Determine the [X, Y] coordinate at the center of the cell enclosing the given text.  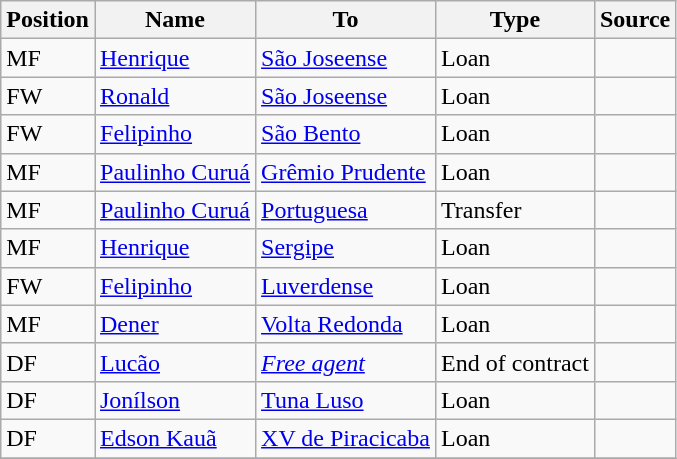
To [346, 20]
Tuna Luso [346, 400]
Luverdense [346, 286]
XV de Piracicaba [346, 438]
Type [514, 20]
Free agent [346, 362]
End of contract [514, 362]
Volta Redonda [346, 324]
Ronald [174, 96]
Transfer [514, 210]
Lucão [174, 362]
Jonílson [174, 400]
Source [634, 20]
Grêmio Prudente [346, 172]
Dener [174, 324]
Name [174, 20]
São Bento [346, 134]
Edson Kauã [174, 438]
Position [48, 20]
Sergipe [346, 248]
Portuguesa [346, 210]
